For the text-containing cell, return its midpoint in [X, Y] coordinate format. 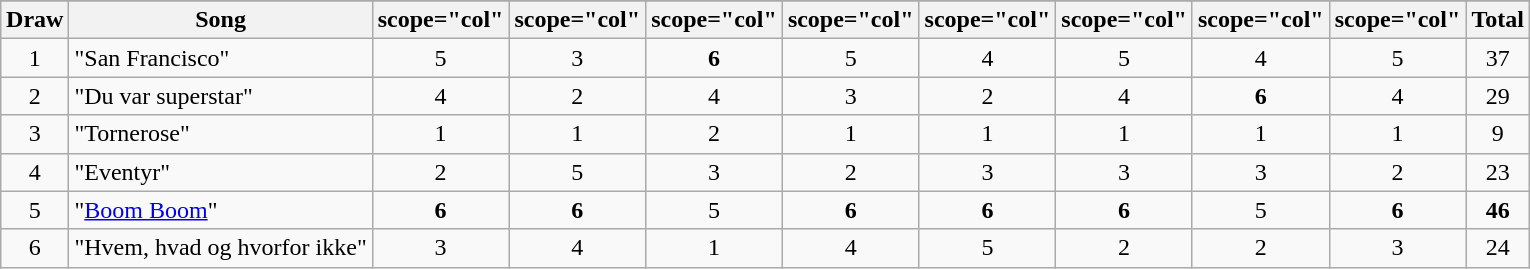
9 [1498, 134]
"Hvem, hvad og hvorfor ikke" [220, 248]
23 [1498, 172]
37 [1498, 58]
24 [1498, 248]
Draw [35, 20]
29 [1498, 96]
Song [220, 20]
Total [1498, 20]
"San Francisco" [220, 58]
"Tornerose" [220, 134]
46 [1498, 210]
"Du var superstar" [220, 96]
"Eventyr" [220, 172]
"Boom Boom" [220, 210]
